Output the [x, y] coordinate of the center of the cell containing the given text.  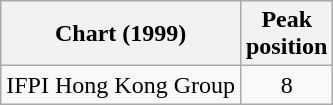
Chart (1999) [121, 34]
8 [286, 85]
IFPI Hong Kong Group [121, 85]
Peakposition [286, 34]
